Capture the cell that displays the provided text and extract its (x, y) central coordinate. 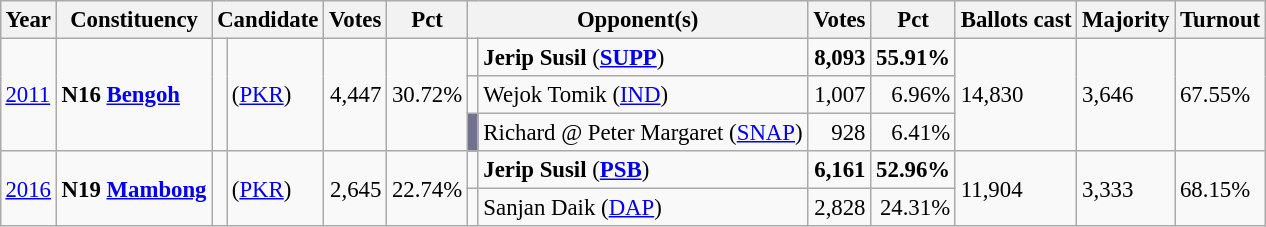
2,645 (356, 188)
6,161 (840, 170)
N16 Bengoh (134, 94)
Ballots cast (1016, 20)
52.96% (914, 170)
Richard @ Peter Margaret (SNAP) (643, 133)
Turnout (1220, 20)
8,093 (840, 57)
3,333 (1126, 188)
N19 Mambong (134, 188)
Majority (1126, 20)
Wejok Tomik (IND) (643, 95)
6.41% (914, 133)
2016 (28, 188)
67.55% (1220, 94)
55.91% (914, 57)
Opponent(s) (637, 20)
Sanjan Daik (DAP) (643, 208)
2011 (28, 94)
928 (840, 133)
3,646 (1126, 94)
68.15% (1220, 188)
Jerip Susil (SUPP) (643, 57)
30.72% (428, 94)
14,830 (1016, 94)
6.96% (914, 95)
Year (28, 20)
22.74% (428, 188)
2,828 (840, 208)
Constituency (134, 20)
Jerip Susil (PSB) (643, 170)
Candidate (268, 20)
4,447 (356, 94)
1,007 (840, 95)
11,904 (1016, 188)
24.31% (914, 208)
